Extract the (x, y) coordinate from the center of the cell holding the provided text.  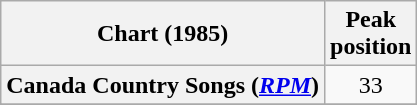
Canada Country Songs (RPM) (163, 85)
33 (371, 85)
Chart (1985) (163, 34)
Peak position (371, 34)
